Capture the cell that displays the provided text and extract its [X, Y] central coordinate. 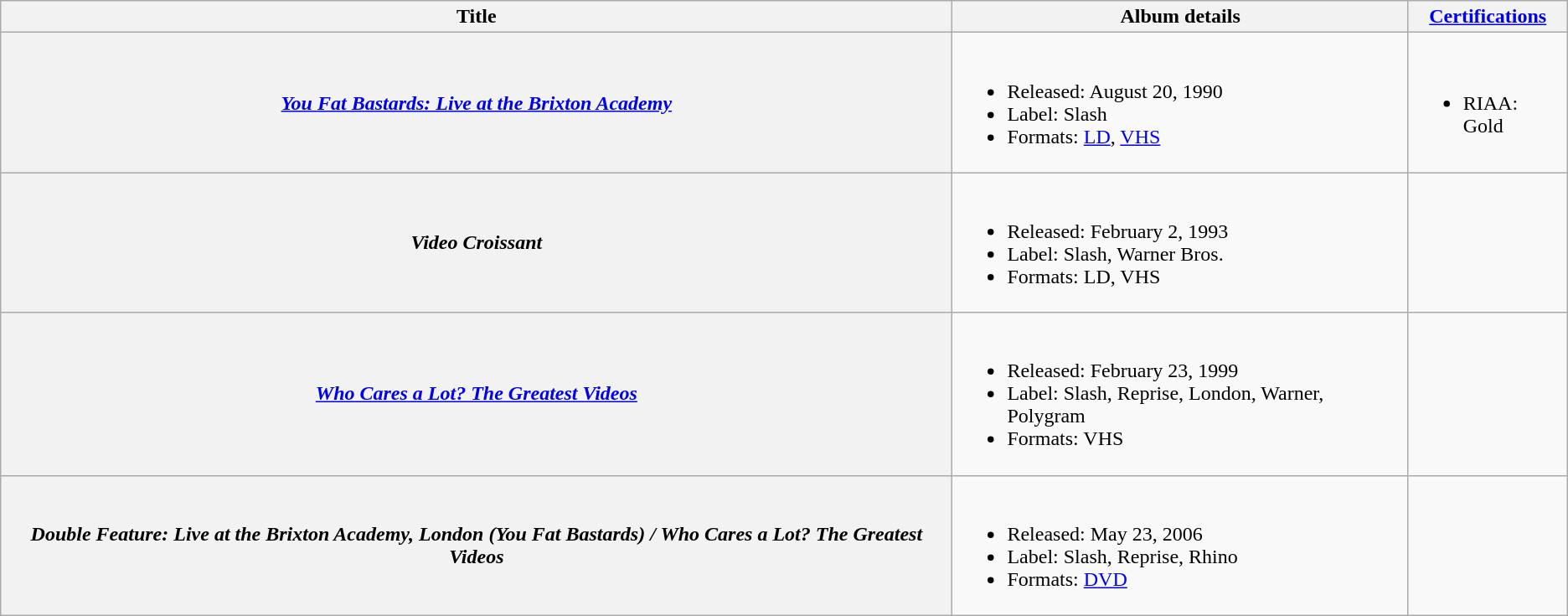
Who Cares a Lot? The Greatest Videos [477, 394]
You Fat Bastards: Live at the Brixton Academy [477, 102]
Released: February 23, 1999Label: Slash, Reprise, London, Warner, PolygramFormats: VHS [1180, 394]
Released: February 2, 1993Label: Slash, Warner Bros.Formats: LD, VHS [1180, 243]
Released: August 20, 1990Label: SlashFormats: LD, VHS [1180, 102]
RIAA: Gold [1488, 102]
Album details [1180, 17]
Video Croissant [477, 243]
Title [477, 17]
Released: May 23, 2006Label: Slash, Reprise, RhinoFormats: DVD [1180, 545]
Certifications [1488, 17]
Double Feature: Live at the Brixton Academy, London (You Fat Bastards) / Who Cares a Lot? The Greatest Videos [477, 545]
